From the cell containing the given text, extract its center point as (x, y) coordinate. 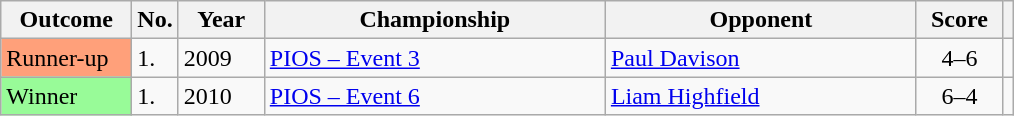
2009 (221, 58)
Opponent (760, 20)
PIOS – Event 3 (434, 58)
6–4 (959, 96)
4–6 (959, 58)
Runner-up (66, 58)
Winner (66, 96)
Outcome (66, 20)
Paul Davison (760, 58)
Year (221, 20)
Score (959, 20)
2010 (221, 96)
No. (155, 20)
PIOS – Event 6 (434, 96)
Liam Highfield (760, 96)
Championship (434, 20)
